Pinpoint the cell where the given text exists, returning its [x, y] midpoint coordinate. 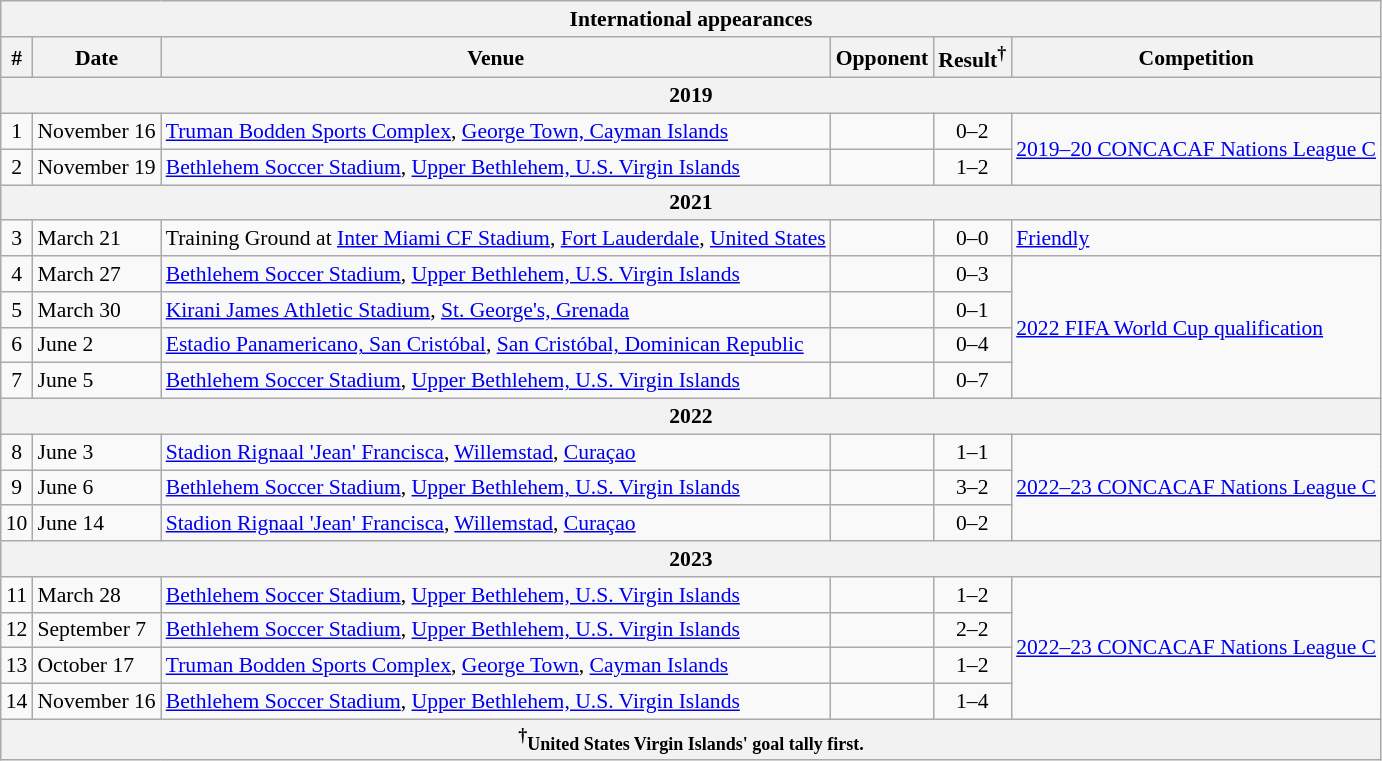
0–1 [972, 310]
13 [17, 666]
March 28 [96, 595]
June 6 [96, 488]
March 30 [96, 310]
1–1 [972, 452]
†United States Virgin Islands' goal tally first. [691, 740]
10 [17, 524]
June 5 [96, 381]
2 [17, 167]
International appearances [691, 19]
March 21 [96, 239]
12 [17, 630]
September 7 [96, 630]
6 [17, 345]
11 [17, 595]
2021 [691, 203]
2023 [691, 559]
2022 [691, 417]
Opponent [882, 58]
June 2 [96, 345]
Result† [972, 58]
2–2 [972, 630]
Venue [496, 58]
1 [17, 132]
June 3 [96, 452]
2022 FIFA World Cup qualification [1196, 327]
7 [17, 381]
Kirani James Athletic Stadium, St. George's, Grenada [496, 310]
October 17 [96, 666]
4 [17, 274]
3–2 [972, 488]
0–0 [972, 239]
0–4 [972, 345]
# [17, 58]
Competition [1196, 58]
Training Ground at Inter Miami CF Stadium, Fort Lauderdale, United States [496, 239]
March 27 [96, 274]
Date [96, 58]
November 19 [96, 167]
3 [17, 239]
2019 [691, 96]
5 [17, 310]
8 [17, 452]
Estadio Panamericano, San Cristóbal, San Cristóbal, Dominican Republic [496, 345]
0–7 [972, 381]
9 [17, 488]
1–4 [972, 702]
0–3 [972, 274]
Friendly [1196, 239]
June 14 [96, 524]
2019–20 CONCACAF Nations League C [1196, 150]
14 [17, 702]
